From the cell containing the given text, extract its center point as [x, y] coordinate. 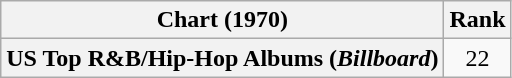
Chart (1970) [222, 20]
22 [478, 58]
US Top R&B/Hip-Hop Albums (Billboard) [222, 58]
Rank [478, 20]
